From the cell containing the given text, extract its center point as (X, Y) coordinate. 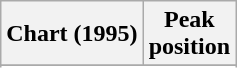
Chart (1995) (72, 34)
Peakposition (189, 34)
